Extract the [X, Y] coordinate from the center of the cell holding the provided text.  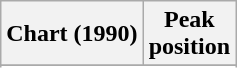
Peakposition [189, 34]
Chart (1990) [72, 34]
